Capture the cell that displays the provided text and extract its [X, Y] central coordinate. 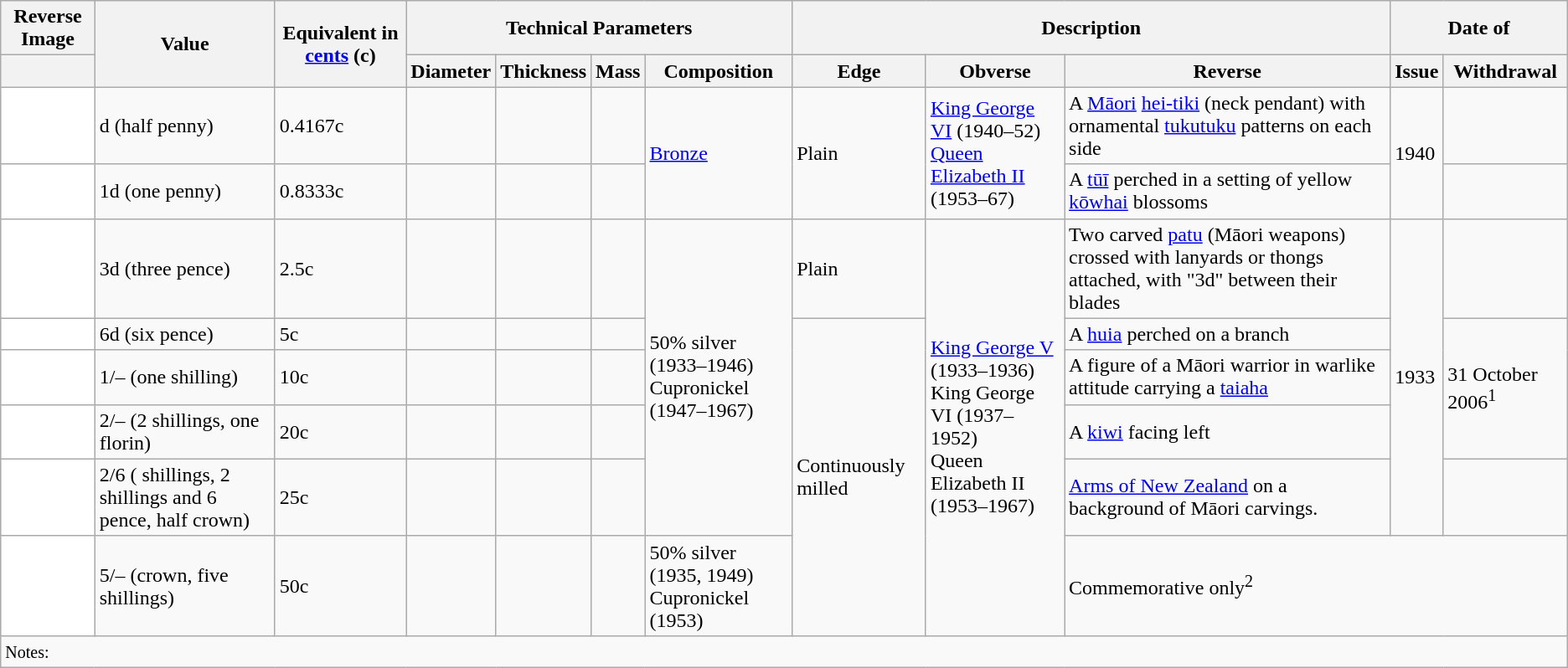
Bronze [719, 152]
Thickness [544, 71]
Date of [1479, 28]
Arms of New Zealand on a background of Māori carvings. [1228, 497]
1940 [1417, 152]
5/– (crown, five shillings) [184, 586]
6d (six pence) [184, 334]
25c [340, 497]
Reverse Image [48, 28]
Equivalent in cents (c) [340, 44]
Value [184, 44]
20c [340, 432]
Commemorative only2 [1317, 586]
Technical Parameters [600, 28]
1/– (one shilling) [184, 377]
2.5c [340, 268]
1d (one penny) [184, 191]
1933 [1417, 377]
A Māori hei-tiki (neck pendant) with ornamental tukutuku patterns on each side [1228, 126]
A huia perched on a branch [1228, 334]
Composition [719, 71]
Issue [1417, 71]
31 October 20061 [1505, 388]
A figure of a Māori warrior in warlike attitude carrying a taiaha [1228, 377]
Two carved patu (Māori weapons) crossed with lanyards or thongs attached, with "3d" between their blades [1228, 268]
10c [340, 377]
A kiwi facing left [1228, 432]
Edge [859, 71]
2/6 ( shillings, 2 shillings and 6 pence, half crown) [184, 497]
Description [1091, 28]
50% silver (1935, 1949) Cupronickel (1953) [719, 586]
Withdrawal [1505, 71]
Notes: [784, 651]
0.4167c [340, 126]
A tūī perched in a setting of yellow kōwhai blossoms [1228, 191]
d (half penny) [184, 126]
0.8333c [340, 191]
Reverse [1228, 71]
3d (three pence) [184, 268]
2/– (2 shillings, one florin) [184, 432]
King George VI (1940–52) Queen Elizabeth II (1953–67) [995, 152]
5c [340, 334]
50c [340, 586]
Mass [618, 71]
50% silver (1933–1946) Cupronickel (1947–1967) [719, 377]
Continuously milled [859, 477]
Obverse [995, 71]
Diameter [451, 71]
King George V (1933–1936) King George VI (1937–1952) Queen Elizabeth II (1953–1967) [995, 427]
